Return [X, Y] of the center of cell containing provided text 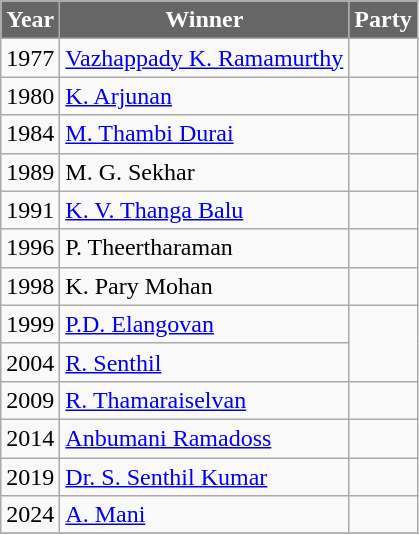
K. Arjunan [204, 96]
Winner [204, 20]
P. Theertharaman [204, 248]
1989 [30, 172]
K. V. Thanga Balu [204, 210]
M. Thambi Durai [204, 134]
Dr. S. Senthil Kumar [204, 477]
R. Thamaraiselvan [204, 400]
2014 [30, 438]
K. Pary Mohan [204, 286]
1977 [30, 58]
2009 [30, 400]
2019 [30, 477]
2004 [30, 362]
1991 [30, 210]
1998 [30, 286]
A. Mani [204, 515]
1980 [30, 96]
Anbumani Ramadoss [204, 438]
P.D. Elangovan [204, 324]
Year [30, 20]
R. Senthil [204, 362]
1984 [30, 134]
Vazhappady K. Ramamurthy [204, 58]
1996 [30, 248]
Party [383, 20]
2024 [30, 515]
M. G. Sekhar [204, 172]
1999 [30, 324]
